Output the [x, y] coordinate of the center of the cell containing the given text.  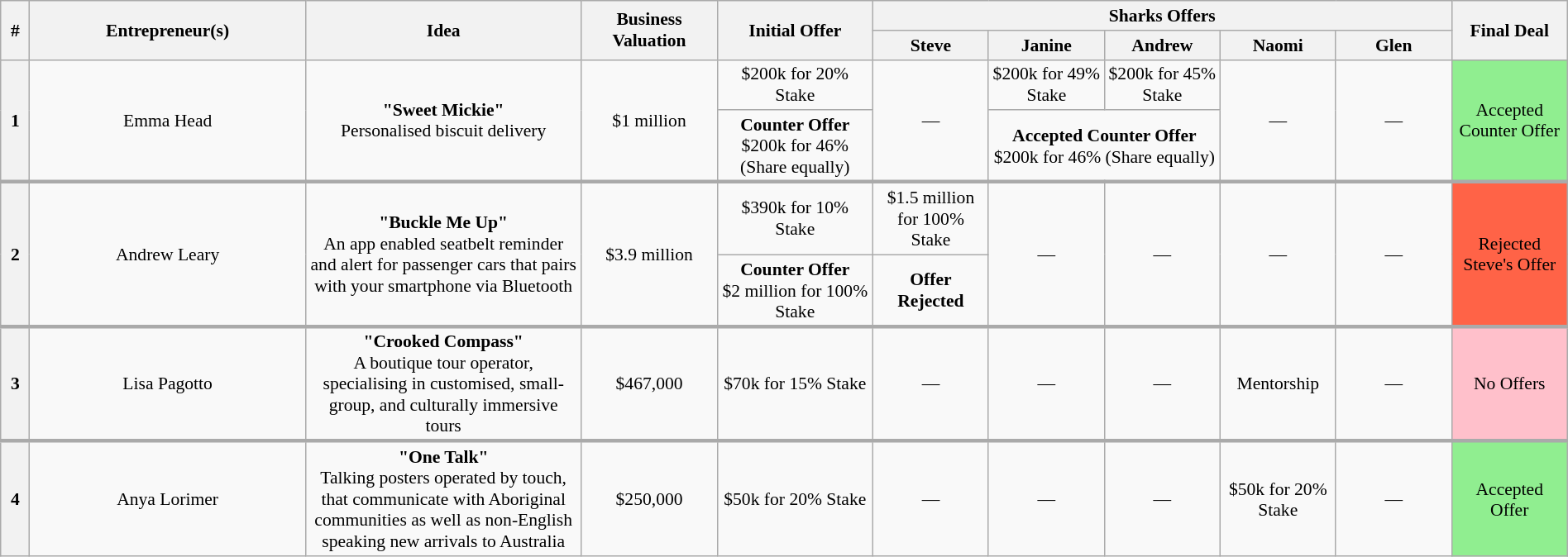
Mentorship [1278, 383]
"One Talk" Talking posters operated by touch, that communicate with Aboriginal communities as well as non-English speaking new arrivals to Australia [443, 499]
Accepted Counter Offer [1509, 121]
Initial Offer [795, 30]
$200k for 45% Stake [1162, 84]
Offer Rejected [930, 291]
Accepted Offer [1509, 499]
1 [15, 121]
$1.5 million for 100% Stake [930, 218]
$467,000 [649, 383]
Lisa Pagotto [168, 383]
2 [15, 255]
"Sweet Mickie" Personalised biscuit delivery [443, 121]
"Crooked Compass" A boutique tour operator, specialising in customised, small-group, and culturally immersive tours [443, 383]
$3.9 million [649, 255]
Janine [1046, 45]
$390k for 10% Stake [795, 218]
$70k for 15% Stake [795, 383]
Emma Head [168, 121]
Andrew Leary [168, 255]
"Buckle Me Up" An app enabled seatbelt reminder and alert for passenger cars that pairs with your smartphone via Bluetooth [443, 255]
No Offers [1509, 383]
Steve [930, 45]
Naomi [1278, 45]
# [15, 30]
Rejected Steve's Offer [1509, 255]
Idea [443, 30]
$250,000 [649, 499]
Anya Lorimer [168, 499]
$1 million [649, 121]
4 [15, 499]
$200k for 20% Stake [795, 84]
Business Valuation [649, 30]
Sharks Offers [1162, 16]
3 [15, 383]
Entrepreneur(s) [168, 30]
Andrew [1162, 45]
Accepted Counter Offer $200k for 46% (Share equally) [1104, 147]
Glen [1394, 45]
Final Deal [1509, 30]
$200k for 49% Stake [1046, 84]
Counter Offer $2 million for 100% Stake [795, 291]
Counter Offer $200k for 46% (Share equally) [795, 147]
